Return [X, Y] of the center of cell containing provided text 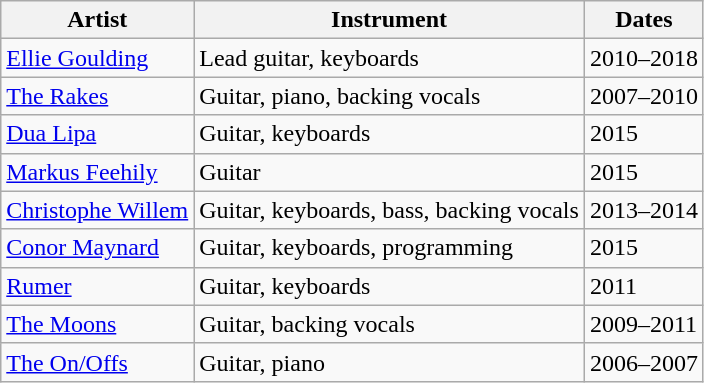
The Rakes [98, 96]
Dates [644, 20]
Conor Maynard [98, 248]
2009–2011 [644, 324]
Instrument [390, 20]
Guitar, backing vocals [390, 324]
Ellie Goulding [98, 58]
Guitar, piano [390, 362]
2007–2010 [644, 96]
Christophe Willem [98, 210]
Guitar, keyboards, bass, backing vocals [390, 210]
2006–2007 [644, 362]
Artist [98, 20]
Guitar, piano, backing vocals [390, 96]
2013–2014 [644, 210]
The Moons [98, 324]
Rumer [98, 286]
Guitar [390, 172]
Guitar, keyboards, programming [390, 248]
2011 [644, 286]
Markus Feehily [98, 172]
2010–2018 [644, 58]
Dua Lipa [98, 134]
The On/Offs [98, 362]
Lead guitar, keyboards [390, 58]
